Identify which cell holds the provided text, then report its (X, Y) central coordinate. 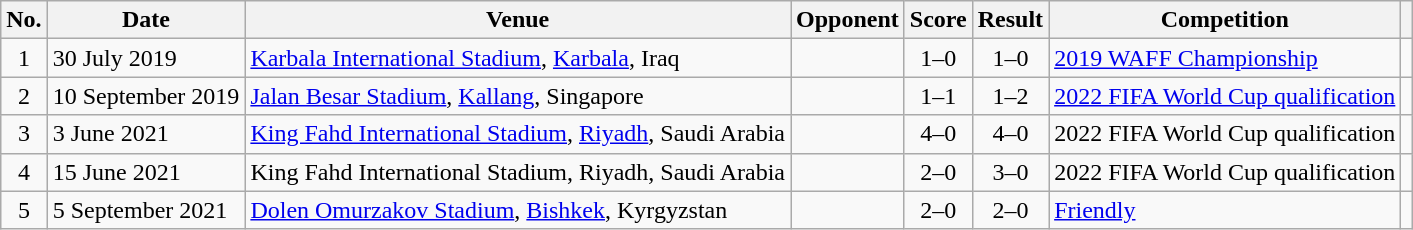
Date (146, 20)
3 (24, 134)
Dolen Omurzakov Stadium, Bishkek, Kyrgyzstan (518, 210)
3 June 2021 (146, 134)
2019 WAFF Championship (1225, 58)
Jalan Besar Stadium, Kallang, Singapore (518, 96)
2 (24, 96)
Karbala International Stadium, Karbala, Iraq (518, 58)
Venue (518, 20)
3–0 (1010, 172)
15 June 2021 (146, 172)
5 September 2021 (146, 210)
30 July 2019 (146, 58)
Opponent (847, 20)
Friendly (1225, 210)
1–2 (1010, 96)
Competition (1225, 20)
Score (938, 20)
Result (1010, 20)
1 (24, 58)
10 September 2019 (146, 96)
5 (24, 210)
4 (24, 172)
1–1 (938, 96)
No. (24, 20)
